Extract the (x, y) coordinate from the center of the cell holding the provided text.  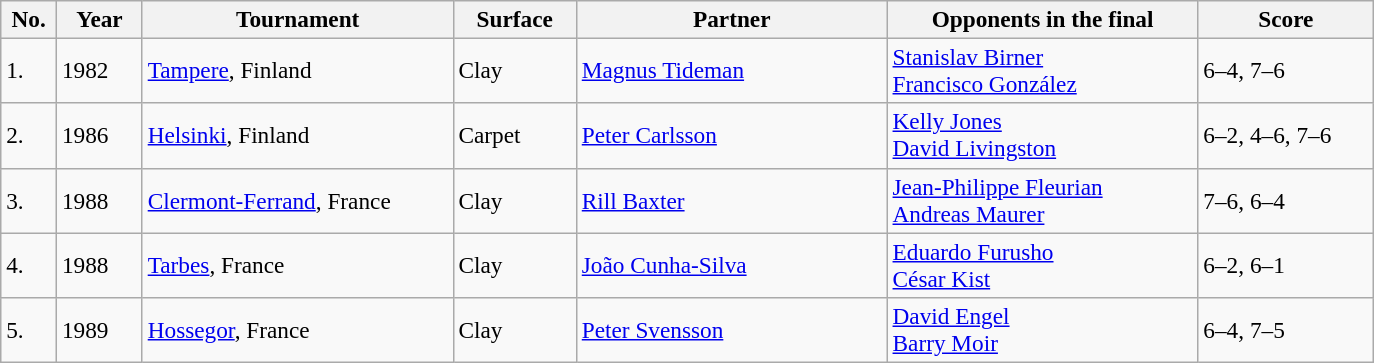
Score (1286, 19)
Jean-Philippe Fleurian Andreas Maurer (1042, 200)
Magnus Tideman (732, 70)
David Engel Barry Moir (1042, 330)
Carpet (514, 136)
Eduardo Furusho César Kist (1042, 264)
João Cunha-Silva (732, 264)
Helsinki, Finland (298, 136)
3. (29, 200)
No. (29, 19)
1982 (100, 70)
Tarbes, France (298, 264)
6–4, 7–5 (1286, 330)
Kelly Jones David Livingston (1042, 136)
Stanislav Birner Francisco González (1042, 70)
2. (29, 136)
1986 (100, 136)
Tampere, Finland (298, 70)
Rill Baxter (732, 200)
Opponents in the final (1042, 19)
Hossegor, France (298, 330)
Peter Carlsson (732, 136)
1989 (100, 330)
Year (100, 19)
Tournament (298, 19)
6–2, 4–6, 7–6 (1286, 136)
6–2, 6–1 (1286, 264)
Peter Svensson (732, 330)
7–6, 6–4 (1286, 200)
5. (29, 330)
Clermont-Ferrand, France (298, 200)
Partner (732, 19)
6–4, 7–6 (1286, 70)
4. (29, 264)
Surface (514, 19)
1. (29, 70)
